Capture the cell that displays the provided text and extract its [X, Y] central coordinate. 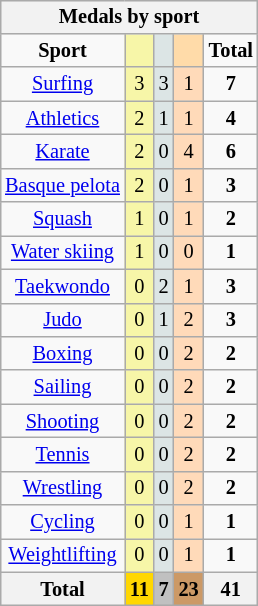
Sailing [62, 387]
11 [140, 589]
Judo [62, 320]
Boxing [62, 354]
Karate [62, 152]
Basque pelota [62, 185]
Shooting [62, 421]
Medals by sport [129, 17]
Athletics [62, 118]
Tennis [62, 455]
Surfing [62, 84]
6 [231, 152]
Taekwondo [62, 286]
Wrestling [62, 488]
Water skiing [62, 253]
Weightlifting [62, 556]
Cycling [62, 522]
41 [231, 589]
Squash [62, 219]
23 [189, 589]
Sport [62, 51]
